From the cell containing the given text, extract its center point as [X, Y] coordinate. 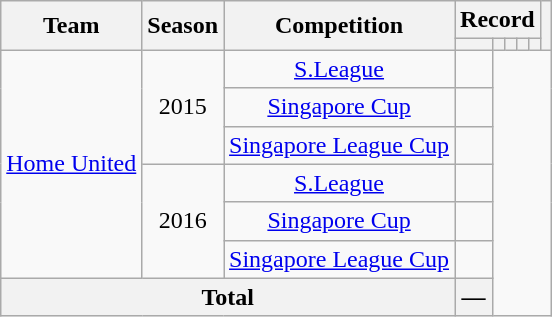
Record [498, 20]
2016 [183, 221]
2015 [183, 107]
Total [228, 297]
Team [72, 26]
Season [183, 26]
Competition [340, 26]
— [474, 297]
Home United [72, 164]
